Locate the cell with the specified text and output its [x, y] center coordinate. 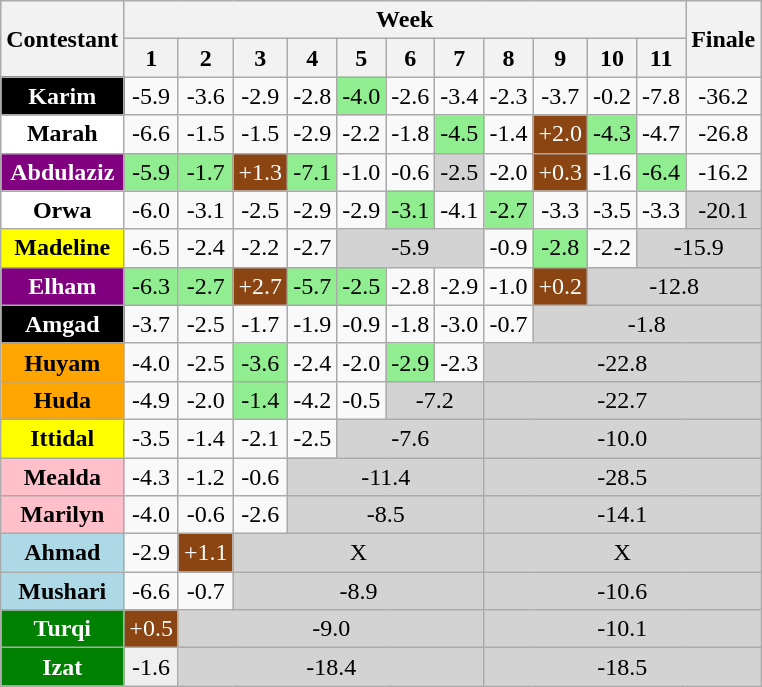
-20.1 [724, 210]
-18.4 [330, 667]
-4.5 [460, 134]
2 [206, 58]
-16.2 [724, 172]
Izat [62, 667]
-12.8 [674, 286]
-10.1 [622, 629]
Mealda [62, 477]
5 [362, 58]
Huda [62, 400]
-3.0 [460, 324]
+2.7 [260, 286]
10 [612, 58]
Mushari [62, 591]
Contestant [62, 39]
-7.6 [410, 438]
3 [260, 58]
-3.4 [460, 96]
-6.4 [662, 172]
8 [508, 58]
-4.1 [460, 210]
-7.1 [312, 172]
+0.2 [560, 286]
-4.2 [312, 400]
-5.7 [312, 286]
-1.9 [312, 324]
11 [662, 58]
-9.0 [330, 629]
-4.7 [662, 134]
-0.2 [612, 96]
+0.5 [152, 629]
+0.3 [560, 172]
Abdulaziz [62, 172]
-36.2 [724, 96]
-10.6 [622, 591]
-14.1 [622, 515]
-4.9 [152, 400]
Turqi [62, 629]
-22.7 [622, 400]
9 [560, 58]
-6.3 [152, 286]
-15.9 [699, 248]
-2.1 [260, 438]
7 [460, 58]
1 [152, 58]
Marilyn [62, 515]
-0.5 [362, 400]
-22.8 [622, 362]
Ahmad [62, 553]
-28.5 [622, 477]
Finale [724, 39]
Amgad [62, 324]
Ittidal [62, 438]
-10.0 [622, 438]
-7.8 [662, 96]
Marah [62, 134]
+2.0 [560, 134]
-6.0 [152, 210]
-26.8 [724, 134]
-1.2 [206, 477]
-7.2 [435, 400]
+1.1 [206, 553]
+1.3 [260, 172]
-11.4 [386, 477]
Orwa [62, 210]
Madeline [62, 248]
Elham [62, 286]
6 [410, 58]
-18.5 [622, 667]
Karim [62, 96]
-6.5 [152, 248]
-8.5 [386, 515]
4 [312, 58]
Huyam [62, 362]
Week [405, 20]
-8.9 [358, 591]
